Detect which cell encompasses the target text, then output its (X, Y) center coordinate. 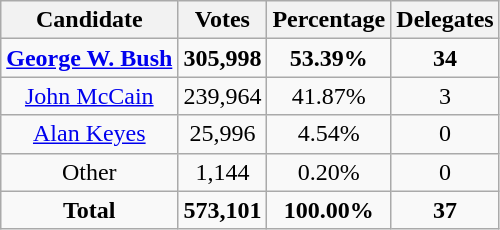
305,998 (222, 58)
Alan Keyes (90, 134)
239,964 (222, 96)
25,996 (222, 134)
Votes (222, 20)
Delegates (445, 20)
Total (90, 210)
Other (90, 172)
Candidate (90, 20)
53.39% (329, 58)
41.87% (329, 96)
34 (445, 58)
Percentage (329, 20)
0.20% (329, 172)
4.54% (329, 134)
573,101 (222, 210)
3 (445, 96)
1,144 (222, 172)
37 (445, 210)
George W. Bush (90, 58)
John McCain (90, 96)
100.00% (329, 210)
